Identify which cell holds the provided text, then report its (X, Y) central coordinate. 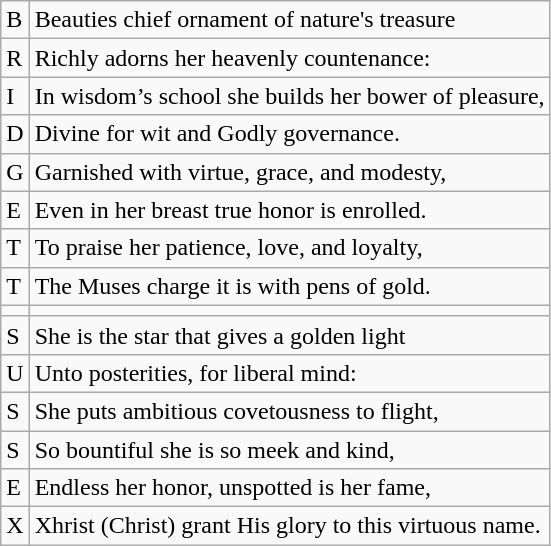
Richly adorns her heavenly countenance: (290, 58)
To praise her patience, love, and loyalty, (290, 248)
Xhrist (Christ) grant His glory to this virtuous name. (290, 526)
B (15, 20)
Garnished with virtue, grace, and modesty, (290, 172)
In wisdom’s school she builds her bower of pleasure, (290, 96)
R (15, 58)
Divine for wit and Godly governance. (290, 134)
X (15, 526)
Endless her honor, unspotted is her fame, (290, 488)
U (15, 373)
She is the star that gives a golden light (290, 335)
Unto posterities, for liberal mind: (290, 373)
I (15, 96)
So bountiful she is so meek and kind, (290, 449)
Beauties chief ornament of nature's treasure (290, 20)
She puts ambitious covetousness to flight, (290, 411)
G (15, 172)
The Muses charge it is with pens of gold. (290, 286)
Even in her breast true honor is enrolled. (290, 210)
D (15, 134)
